Provide the [x, y] coordinate of the cell's center where the given text is located.  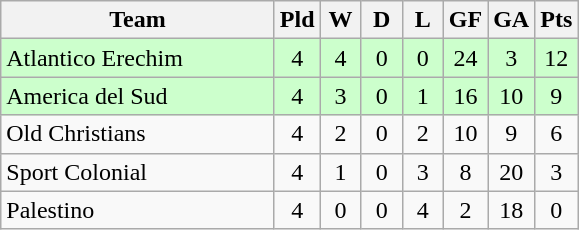
Pld [297, 20]
L [422, 20]
Old Christians [138, 134]
GA [512, 20]
Sport Colonial [138, 172]
D [382, 20]
12 [556, 58]
18 [512, 210]
20 [512, 172]
America del Sud [138, 96]
24 [465, 58]
8 [465, 172]
Palestino [138, 210]
Atlantico Erechim [138, 58]
16 [465, 96]
Team [138, 20]
GF [465, 20]
Pts [556, 20]
6 [556, 134]
W [340, 20]
